Extract the (X, Y) coordinate from the center of the cell holding the provided text.  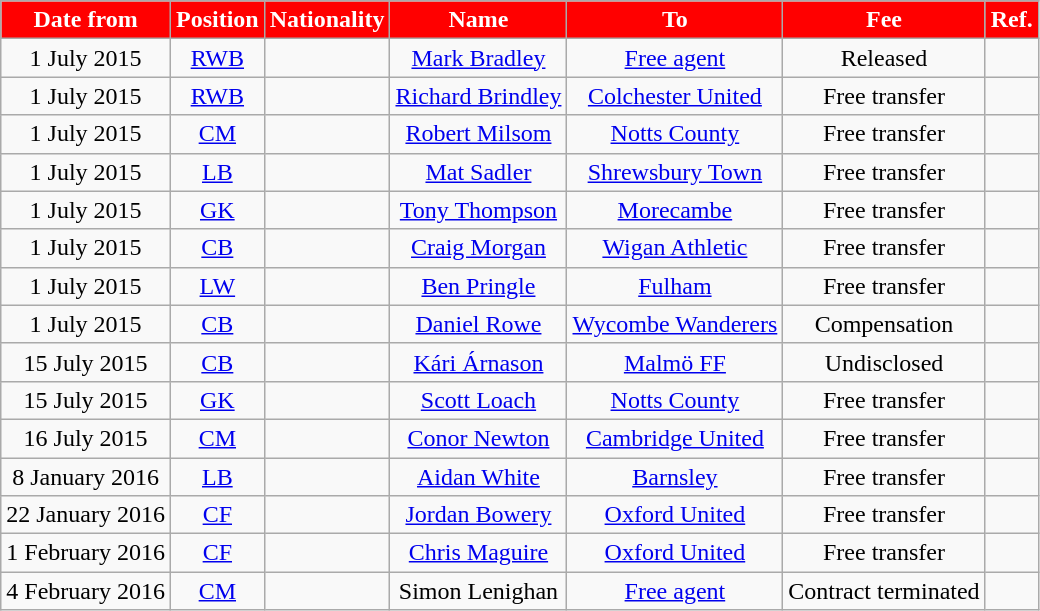
Ref. (1012, 20)
Aidan White (478, 477)
Wycombe Wanderers (675, 324)
Name (478, 20)
LW (217, 286)
Fee (884, 20)
1 February 2016 (86, 553)
Chris Maguire (478, 553)
Released (884, 58)
16 July 2015 (86, 438)
Shrewsbury Town (675, 172)
8 January 2016 (86, 477)
Mark Bradley (478, 58)
Fulham (675, 286)
Compensation (884, 324)
Wigan Athletic (675, 248)
Colchester United (675, 96)
Richard Brindley (478, 96)
22 January 2016 (86, 515)
Contract terminated (884, 591)
Date from (86, 20)
Daniel Rowe (478, 324)
4 February 2016 (86, 591)
Mat Sadler (478, 172)
Cambridge United (675, 438)
Morecambe (675, 210)
Nationality (327, 20)
Robert Milsom (478, 134)
Malmö FF (675, 362)
Simon Lenighan (478, 591)
Conor Newton (478, 438)
To (675, 20)
Kári Árnason (478, 362)
Craig Morgan (478, 248)
Barnsley (675, 477)
Tony Thompson (478, 210)
Undisclosed (884, 362)
Jordan Bowery (478, 515)
Position (217, 20)
Ben Pringle (478, 286)
Scott Loach (478, 400)
